Scan for the cell matching the given text and deliver its [x, y] coordinate at center. 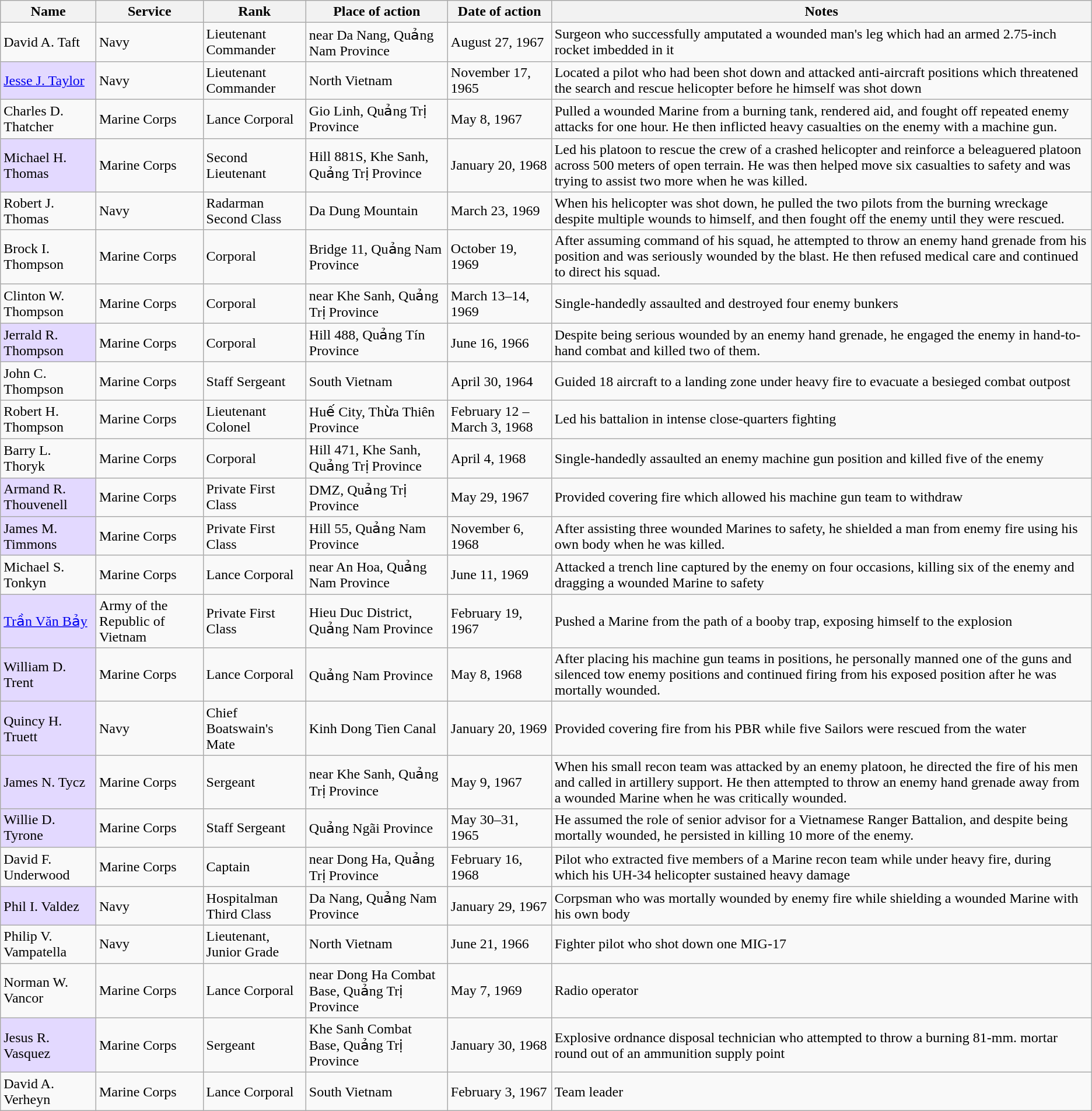
January 20, 1968 [499, 165]
David A. Taft [48, 42]
Army of the Republic of Vietnam [149, 621]
Single-handedly assaulted an enemy machine gun position and killed five of the enemy [821, 458]
Kinh Dong Tien Canal [377, 728]
John C. Thompson [48, 381]
Da Nang, Quảng Nam Province [377, 906]
Bridge 11, Quảng Nam Province [377, 257]
November 17, 1965 [499, 80]
Hill 55, Quảng Nam Province [377, 537]
near An Hoa, Quảng Nam Province [377, 575]
Service [149, 12]
Provided covering fire from his PBR while five Sailors were rescued from the water [821, 728]
near Da Nang, Quảng Nam Province [377, 42]
Provided covering fire which allowed his machine gun team to withdraw [821, 497]
Radarman Second Class [254, 211]
Quảng Ngãi Province [377, 828]
Rank [254, 12]
June 16, 1966 [499, 343]
Robert H. Thompson [48, 420]
January 20, 1969 [499, 728]
Notes [821, 12]
Pilot who extracted five members of a Marine recon team while under heavy fire, during which his UH-34 helicopter sustained heavy damage [821, 867]
February 19, 1967 [499, 621]
Single-handedly assaulted and destroyed four enemy bunkers [821, 303]
Michael S. Tonkyn [48, 575]
After assisting three wounded Marines to safety, he shielded a man from enemy fire using his own body when he was killed. [821, 537]
Lieutenant, Junior Grade [254, 945]
Second Lieutenant [254, 165]
May 29, 1967 [499, 497]
March 13–14, 1969 [499, 303]
Name [48, 12]
June 21, 1966 [499, 945]
Norman W. Vancor [48, 991]
August 27, 1967 [499, 42]
Explosive ordnance disposal technician who attempted to throw a burning 81-mm. mortar round out of an ammunition supply point [821, 1045]
Lieutenant Colonel [254, 420]
Date of action [499, 12]
Robert J. Thomas [48, 211]
Guided 18 aircraft to a landing zone under heavy fire to evacuate a besieged combat outpost [821, 381]
near Dong Ha, Quảng Trị Province [377, 867]
February 3, 1967 [499, 1092]
Khe Sanh Combat Base, Quảng Trị Province [377, 1045]
June 11, 1969 [499, 575]
February 12 – March 3, 1968 [499, 420]
May 8, 1967 [499, 119]
Led his battalion in intense close-quarters fighting [821, 420]
Quảng Nam Province [377, 675]
Hieu Duc District, Quảng Nam Province [377, 621]
April 30, 1964 [499, 381]
October 19, 1969 [499, 257]
January 30, 1968 [499, 1045]
Phil I. Valdez [48, 906]
near Dong Ha Combat Base, Quảng Trị Province [377, 991]
Willie D. Tyrone [48, 828]
Clinton W. Thompson [48, 303]
Chief Boatswain's Mate [254, 728]
Pushed a Marine from the path of a booby trap, exposing himself to the explosion [821, 621]
Trần Văn Bảy [48, 621]
November 6, 1968 [499, 537]
February 16, 1968 [499, 867]
DMZ, Quảng Trị Province [377, 497]
James M. Timmons [48, 537]
Gio Linh, Quảng Trị Province [377, 119]
Attacked a trench line captured by the enemy on four occasions, killing six of the enemy and dragging a wounded Marine to safety [821, 575]
James N. Tycz [48, 782]
May 30–31, 1965 [499, 828]
Captain [254, 867]
Jesus R. Vasquez [48, 1045]
Jesse J. Taylor [48, 80]
Barry L. Thoryk [48, 458]
Michael H. Thomas [48, 165]
William D. Trent [48, 675]
Team leader [821, 1092]
January 29, 1967 [499, 906]
May 7, 1969 [499, 991]
David F. Underwood [48, 867]
Brock I. Thompson [48, 257]
Fighter pilot who shot down one MIG-17 [821, 945]
Surgeon who successfully amputated a wounded man's leg which had an armed 2.75-inch rocket imbedded in it [821, 42]
David A. Verheyn [48, 1092]
Radio operator [821, 991]
April 4, 1968 [499, 458]
Armand R. Thouvenell [48, 497]
Place of action [377, 12]
Charles D. Thatcher [48, 119]
March 23, 1969 [499, 211]
Philip V. Vampatella [48, 945]
May 8, 1968 [499, 675]
Huế City, Thừa Thiên Province [377, 420]
Hill 881S, Khe Sanh, Quảng Trị Province [377, 165]
Quincy H. Truett [48, 728]
Hospitalman Third Class [254, 906]
Corpsman who was mortally wounded by enemy fire while shielding a wounded Marine with his own body [821, 906]
Despite being serious wounded by an enemy hand grenade, he engaged the enemy in hand-to-hand combat and killed two of them. [821, 343]
Da Dung Mountain [377, 211]
Hill 471, Khe Sanh, Quảng Trị Province [377, 458]
May 9, 1967 [499, 782]
Hill 488, Quảng Tín Province [377, 343]
Jerrald R. Thompson [48, 343]
